Return the (X, Y) coordinate for the center point of the cell that contains the specified text.  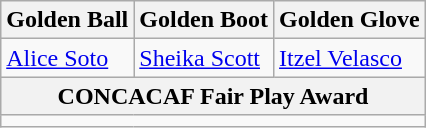
Golden Boot (204, 20)
Golden Ball (68, 20)
Itzel Velasco (350, 58)
Alice Soto (68, 58)
CONCACAF Fair Play Award (214, 96)
Golden Glove (350, 20)
Sheika Scott (204, 58)
